Return the (X, Y) coordinate for the center point of the cell that contains the specified text.  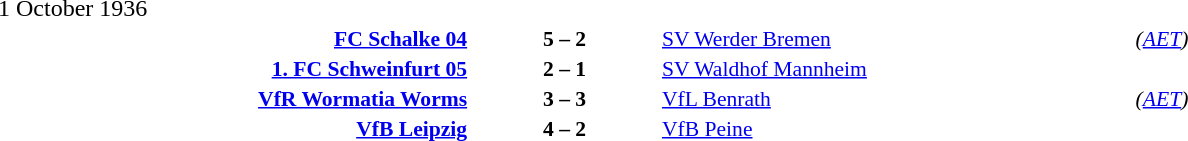
SV Werder Bremen (896, 38)
2 – 1 (564, 68)
3 – 3 (564, 98)
SV Waldhof Mannheim (896, 68)
5 – 2 (564, 38)
VfL Benrath (896, 98)
